Search for the cell housing the specified text and yield its [x, y] center coordinate. 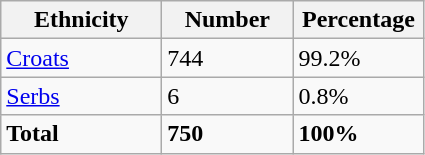
100% [358, 134]
99.2% [358, 58]
Croats [82, 58]
Ethnicity [82, 20]
6 [228, 96]
Total [82, 134]
744 [228, 58]
750 [228, 134]
Serbs [82, 96]
0.8% [358, 96]
Number [228, 20]
Percentage [358, 20]
